Search for the cell housing the specified text and yield its (X, Y) center coordinate. 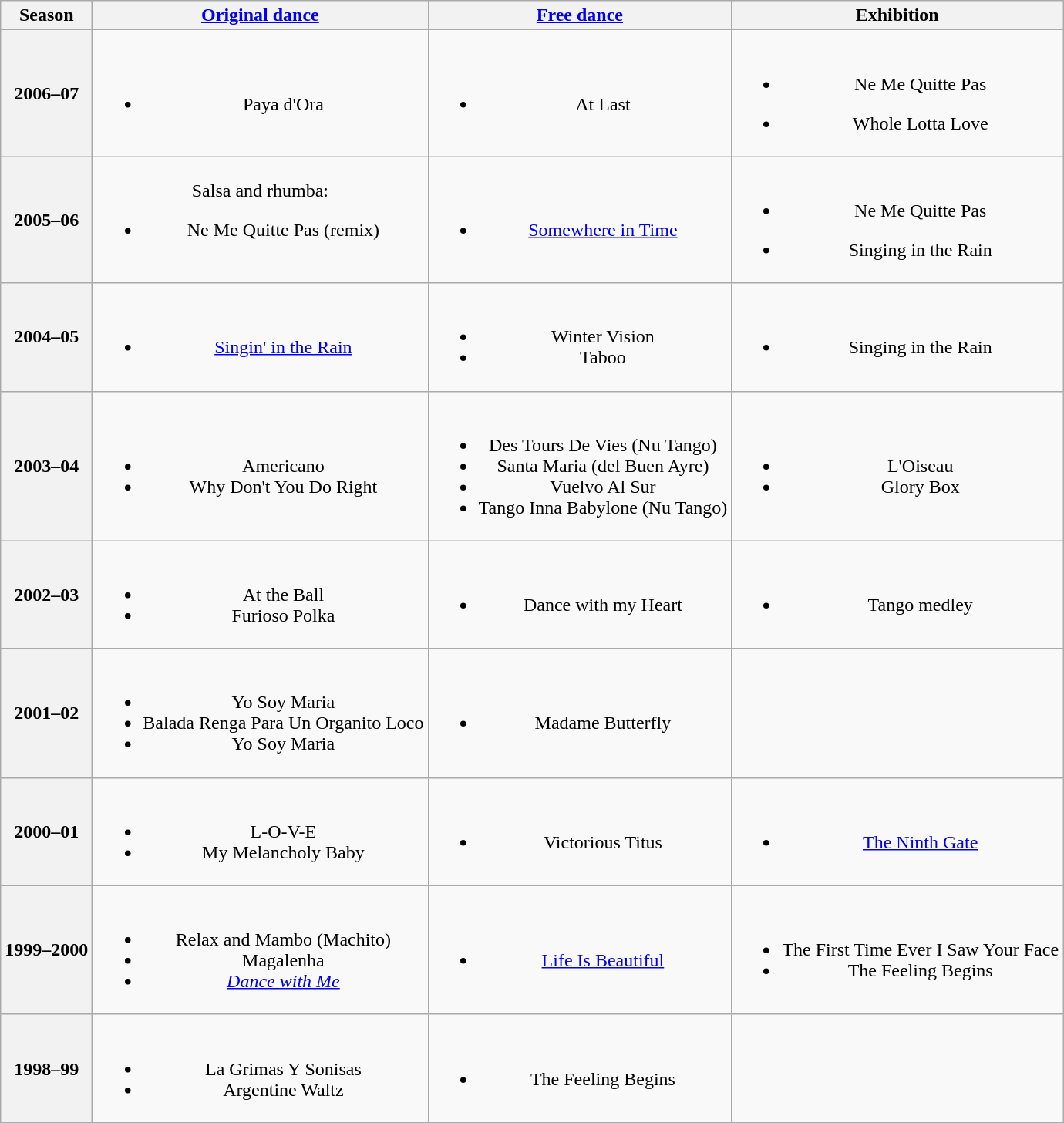
Somewhere in Time (580, 220)
Singing in the Rain (897, 337)
2006–07 (46, 93)
Life Is Beautiful (580, 950)
Exhibition (897, 15)
L-O-V-E My Melancholy Baby (261, 831)
L'OiseauGlory Box (897, 466)
La Grimas Y SonisasArgentine Waltz (261, 1068)
At the BallFurioso Polka (261, 595)
The First Time Ever I Saw Your Face The Feeling Begins (897, 950)
Victorious Titus (580, 831)
Free dance (580, 15)
The Ninth Gate (897, 831)
2005–06 (46, 220)
At Last (580, 93)
Singin' in the Rain (261, 337)
2004–05 (46, 337)
Season (46, 15)
Winter Vision Taboo (580, 337)
2002–03 (46, 595)
1999–2000 (46, 950)
Original dance (261, 15)
Madame Butterfly (580, 713)
Dance with my Heart (580, 595)
Yo Soy MariaBalada Renga Para Un Organito LocoYo Soy Maria (261, 713)
Relax and Mambo (Machito)MagalenhaDance with Me (261, 950)
Americano Why Don't You Do Right (261, 466)
Ne Me Quitte Pas Singing in the Rain (897, 220)
Tango medley (897, 595)
Salsa and rhumba:Ne Me Quitte Pas (remix) (261, 220)
1998–99 (46, 1068)
2001–02 (46, 713)
2000–01 (46, 831)
2003–04 (46, 466)
Paya d'Ora (261, 93)
Des Tours De Vies (Nu Tango) Santa Maria (del Buen Ayre) Vuelvo Al Sur Tango Inna Babylone (Nu Tango) (580, 466)
The Feeling Begins (580, 1068)
Ne Me Quitte Pas Whole Lotta Love (897, 93)
